Detect which cell encompasses the target text, then output its [X, Y] center coordinate. 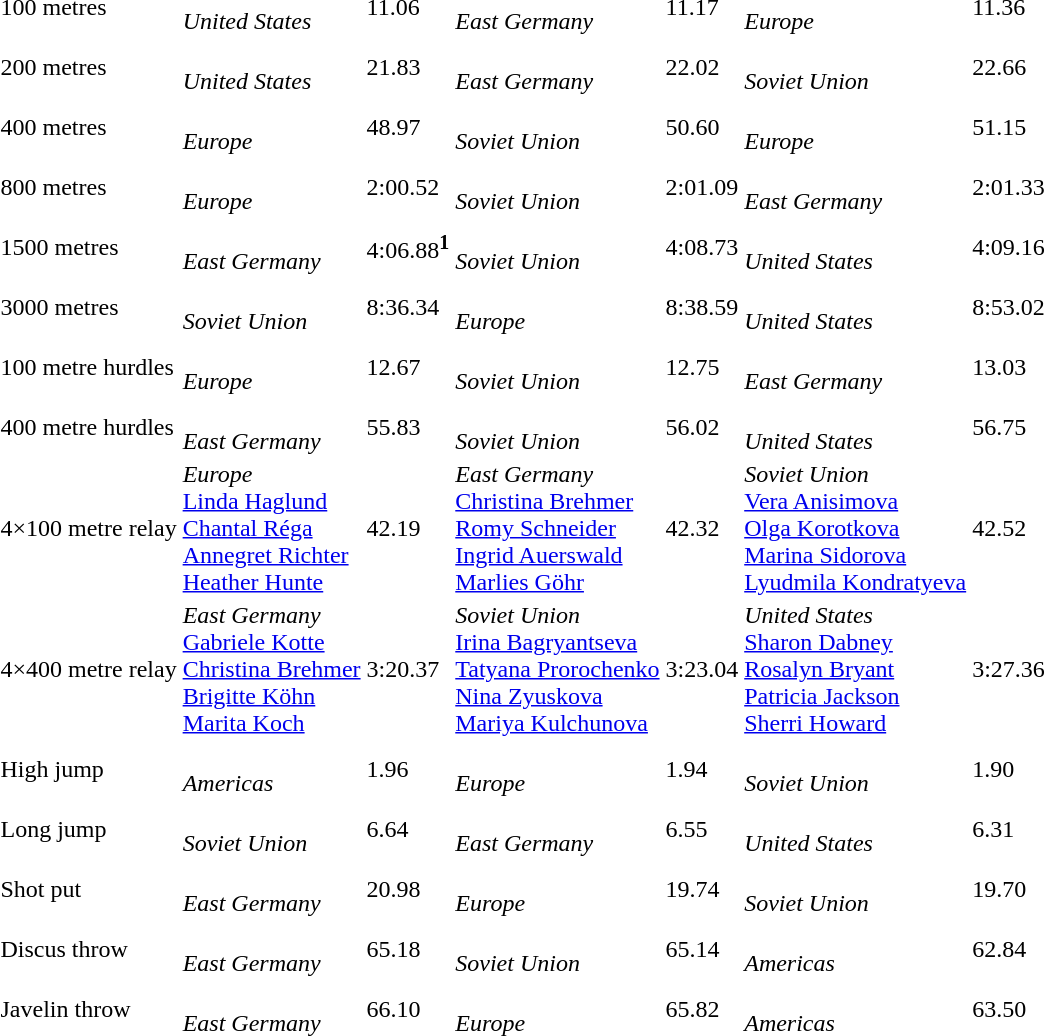
6.64 [408, 830]
65.18 [408, 950]
8:36.34 [408, 308]
56.02 [702, 428]
48.97 [408, 128]
2:00.52 [408, 188]
United StatesSharon DabneyRosalyn BryantPatricia JacksonSherri Howard [856, 669]
42.32 [702, 528]
Soviet UnionVera AnisimovaOlga KorotkovaMarina SidorovaLyudmila Kondratyeva [856, 528]
3:20.37 [408, 669]
12.75 [702, 368]
42.19 [408, 528]
3:23.04 [702, 669]
20.98 [408, 890]
4:06.881 [408, 248]
4:08.73 [702, 248]
2:01.09 [702, 188]
8:38.59 [702, 308]
EuropeLinda HaglundChantal RégaAnnegret RichterHeather Hunte [272, 528]
6.55 [702, 830]
22.02 [702, 68]
1.96 [408, 770]
1.94 [702, 770]
65.14 [702, 950]
Soviet UnionIrina BagryantsevaTatyana ProrochenkoNina ZyuskovaMariya Kulchunova [558, 669]
50.60 [702, 128]
East GermanyGabriele KotteChristina BrehmerBrigitte KöhnMarita Koch [272, 669]
19.74 [702, 890]
55.83 [408, 428]
East GermanyChristina BrehmerRomy SchneiderIngrid AuerswaldMarlies Göhr [558, 528]
12.67 [408, 368]
21.83 [408, 68]
